Return the [X, Y] coordinate for the center point of the cell that contains the specified text.  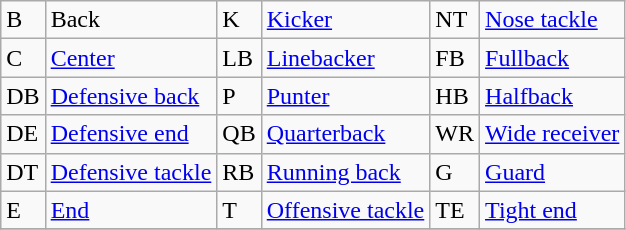
TE [455, 210]
FB [455, 58]
G [455, 172]
Linebacker [346, 58]
QB [239, 134]
C [23, 58]
WR [455, 134]
Halfback [552, 96]
Quarterback [346, 134]
Defensive end [131, 134]
NT [455, 20]
Tight end [552, 210]
Wide receiver [552, 134]
Punter [346, 96]
Back [131, 20]
P [239, 96]
RB [239, 172]
HB [455, 96]
Defensive back [131, 96]
Kicker [346, 20]
Defensive tackle [131, 172]
DB [23, 96]
LB [239, 58]
Fullback [552, 58]
DE [23, 134]
Nose tackle [552, 20]
T [239, 210]
Guard [552, 172]
K [239, 20]
End [131, 210]
Center [131, 58]
E [23, 210]
B [23, 20]
Running back [346, 172]
DT [23, 172]
Offensive tackle [346, 210]
